Determine the (X, Y) coordinate at the center of the cell enclosing the given text.  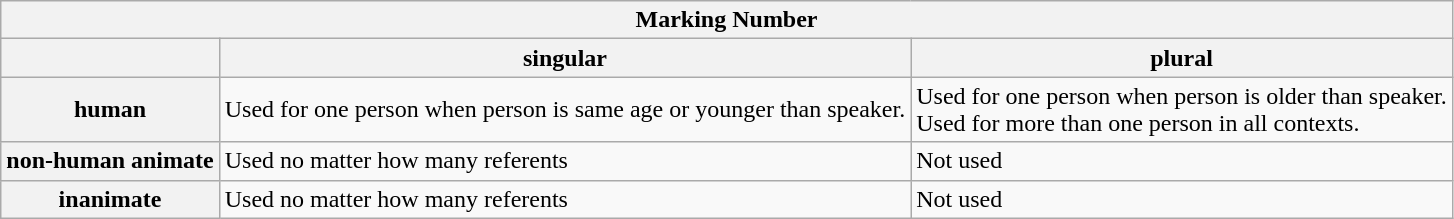
plural (1182, 58)
Used for one person when person is same age or younger than speaker. (565, 110)
singular (565, 58)
non-human animate (110, 161)
human (110, 110)
inanimate (110, 199)
Marking Number (727, 20)
Used for one person when person is older than speaker.Used for more than one person in all contexts. (1182, 110)
